Locate the cell with the specified text and output its (x, y) center coordinate. 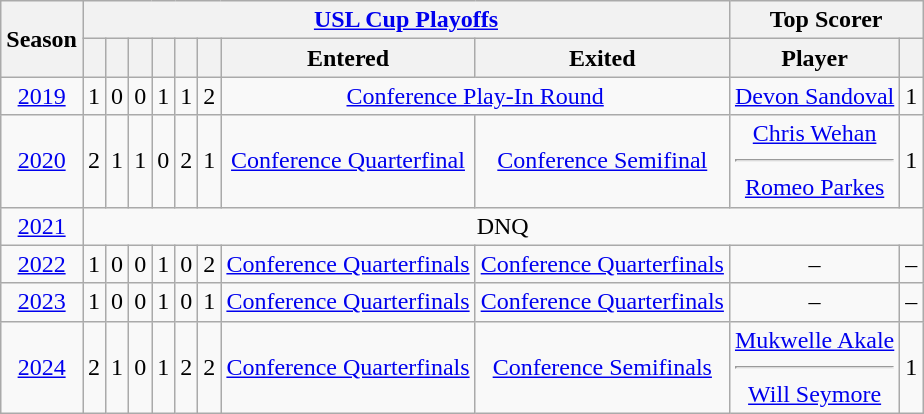
Entered (348, 58)
Exited (602, 58)
2022 (42, 264)
2023 (42, 302)
USL Cup Playoffs (406, 20)
Conference Semifinals (602, 367)
2019 (42, 96)
Conference Play-In Round (476, 96)
Chris Wehan Romeo Parkes (814, 161)
Devon Sandoval (814, 96)
2024 (42, 367)
Season (42, 39)
Player (814, 58)
2020 (42, 161)
Conference Quarterfinal (348, 161)
Top Scorer (826, 20)
Mukwelle Akale Will Seymore (814, 367)
DNQ (502, 226)
Conference Semifinal (602, 161)
2021 (42, 226)
